For the text-containing cell, return its midpoint in [x, y] coordinate format. 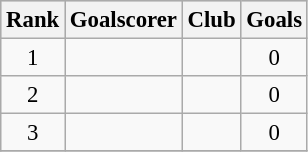
Club [212, 20]
1 [33, 58]
2 [33, 95]
Goals [274, 20]
Rank [33, 20]
Goalscorer [124, 20]
3 [33, 133]
